From the cell containing the given text, extract its center point as [x, y] coordinate. 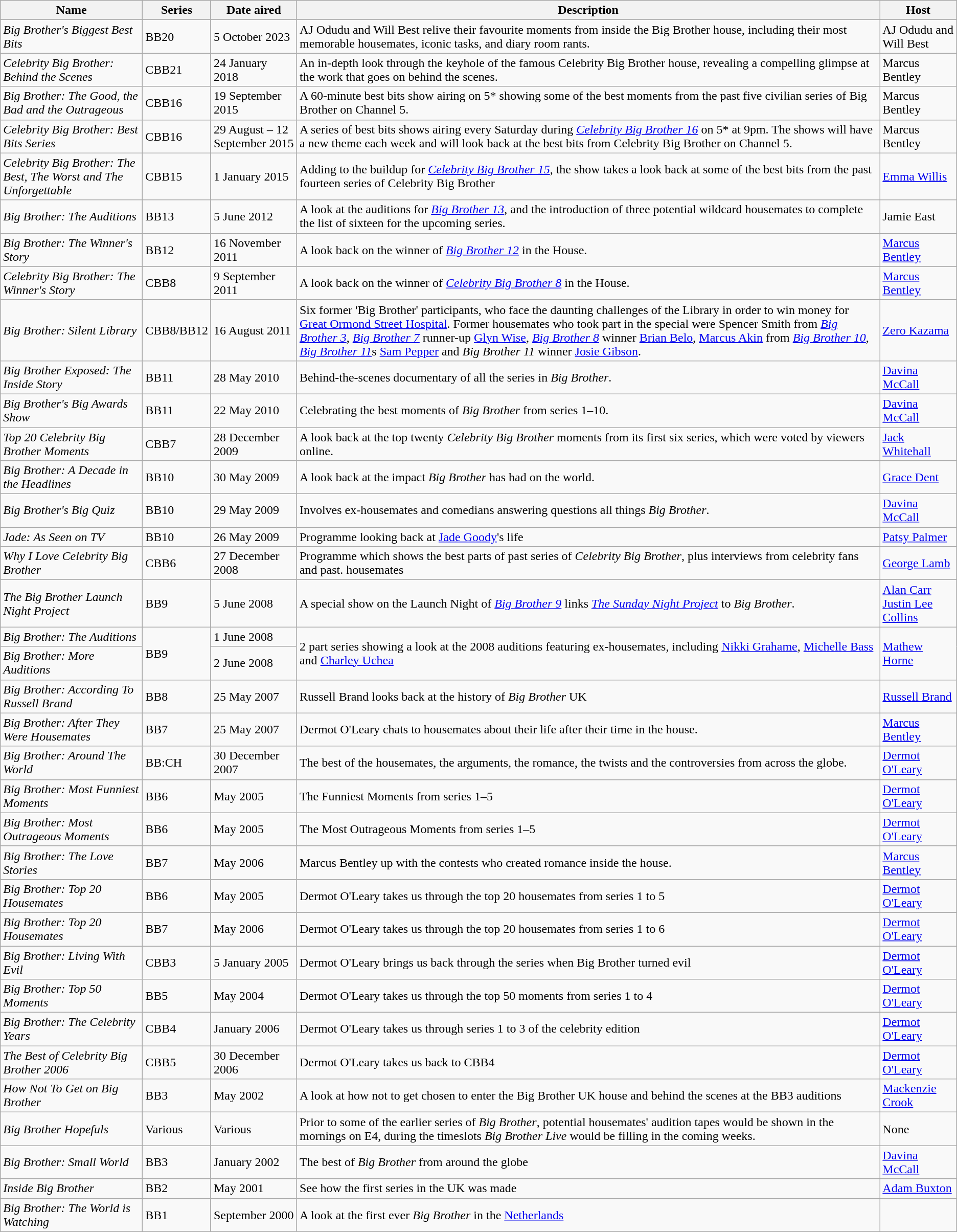
Host [918, 10]
Jade: As Seen on TV [72, 537]
May 2004 [254, 996]
Big Brother's Big Awards Show [72, 410]
Why I Love Celebrity Big Brother [72, 564]
Marcus Bentley up with the contests who created romance inside the house. [588, 862]
May 2002 [254, 1095]
Top 20 Celebrity Big Brother Moments [72, 444]
Big Brother: More Auditions [72, 663]
5 October 2023 [254, 37]
May 2001 [254, 1189]
Big Brother: According To Russell Brand [72, 697]
Mathew Horne [918, 654]
30 December 2006 [254, 1063]
CBB8/BB12 [177, 330]
9 September 2011 [254, 283]
Big Brother: The Celebrity Years [72, 1029]
CBB3 [177, 962]
BB20 [177, 37]
Big Brother: The Winner's Story [72, 250]
16 August 2011 [254, 330]
AJ Odudu and Will Best [918, 37]
January 2006 [254, 1029]
24 January 2018 [254, 70]
BB12 [177, 250]
Big Brother: Small World [72, 1162]
Big Brother: Top 50 Moments [72, 996]
Russell Brand looks back at the history of Big Brother UK [588, 697]
None [918, 1129]
Emma Willis [918, 176]
Patsy Palmer [918, 537]
22 May 2010 [254, 410]
5 June 2012 [254, 217]
16 November 2011 [254, 250]
CBB8 [177, 283]
2 June 2008 [254, 663]
CBB6 [177, 564]
Programme looking back at Jade Goody's life [588, 537]
Jack Whitehall [918, 444]
See how the first series in the UK was made [588, 1189]
The best of the housemates, the arguments, the romance, the twists and the controversies from across the globe. [588, 763]
Alan CarrJustin Lee Collins [918, 603]
26 May 2009 [254, 537]
1 June 2008 [254, 637]
Celebrating the best moments of Big Brother from series 1–10. [588, 410]
Big Brother's Biggest Best Bits [72, 37]
Involves ex-housemates and comedians answering questions all things Big Brother. [588, 510]
CBB4 [177, 1029]
September 2000 [254, 1215]
Big Brother Exposed: The Inside Story [72, 377]
Jamie East [918, 217]
5 June 2008 [254, 603]
Big Brother Hopefuls [72, 1129]
A special show on the Launch Night of Big Brother 9 links The Sunday Night Project to Big Brother. [588, 603]
5 January 2005 [254, 962]
The Most Outrageous Moments from series 1–5 [588, 830]
29 August – 12 September 2015 [254, 136]
The best of Big Brother from around the globe [588, 1162]
Dermot O'Leary takes us back to CBB4 [588, 1063]
28 December 2009 [254, 444]
Big Brother: The Love Stories [72, 862]
2 part series showing a look at the 2008 auditions featuring ex-housemates, including Nikki Grahame, Michelle Bass and Charley Uchea [588, 654]
Date aired [254, 10]
Big Brother: The Good, the Bad and the Outrageous [72, 103]
Description [588, 10]
Big Brother: A Decade in the Headlines [72, 478]
Celebrity Big Brother: The Best, The Worst and The Unforgettable [72, 176]
CBB21 [177, 70]
Big Brother: Around The World [72, 763]
A look at how not to get chosen to enter the Big Brother UK house and behind the scenes at the BB3 auditions [588, 1095]
The Best of Celebrity Big Brother 2006 [72, 1063]
BB8 [177, 697]
Dermot O'Leary brings us back through the series when Big Brother turned evil [588, 962]
CBB7 [177, 444]
19 September 2015 [254, 103]
Big Brother: Most Outrageous Moments [72, 830]
How Not To Get on Big Brother [72, 1095]
January 2002 [254, 1162]
Big Brother: Living With Evil [72, 962]
Programme which shows the best parts of past series of Celebrity Big Brother, plus interviews from celebrity fans and past. housemates [588, 564]
Big Brother's Big Quiz [72, 510]
Adam Buxton [918, 1189]
Zero Kazama [918, 330]
Dermot O'Leary takes us through the top 50 moments from series 1 to 4 [588, 996]
Celebrity Big Brother: The Winner's Story [72, 283]
BB13 [177, 217]
27 December 2008 [254, 564]
The Funniest Moments from series 1–5 [588, 796]
29 May 2009 [254, 510]
Inside Big Brother [72, 1189]
A look back at the impact Big Brother has had on the world. [588, 478]
Dermot O'Leary takes us through the top 20 housemates from series 1 to 6 [588, 929]
1 January 2015 [254, 176]
BB1 [177, 1215]
28 May 2010 [254, 377]
CBB5 [177, 1063]
A look back on the winner of Big Brother 12 in the House. [588, 250]
Big Brother: After They Were Housemates [72, 729]
BB2 [177, 1189]
Behind-the-scenes documentary of all the series in Big Brother. [588, 377]
George Lamb [918, 564]
Dermot O'Leary takes us through series 1 to 3 of the celebrity edition [588, 1029]
BB5 [177, 996]
Dermot O'Leary chats to housemates about their life after their time in the house. [588, 729]
Celebrity Big Brother: Best Bits Series [72, 136]
30 May 2009 [254, 478]
CBB15 [177, 176]
A 60-minute best bits show airing on 5* showing some of the best moments from the past five civilian series of Big Brother on Channel 5. [588, 103]
Name [72, 10]
Mackenzie Crook [918, 1095]
Dermot O'Leary takes us through the top 20 housemates from series 1 to 5 [588, 896]
Series [177, 10]
Big Brother: The World is Watching [72, 1215]
Russell Brand [918, 697]
BB:CH [177, 763]
A look at the first ever Big Brother in the Netherlands [588, 1215]
A look back on the winner of Celebrity Big Brother 8 in the House. [588, 283]
Celebrity Big Brother: Behind the Scenes [72, 70]
Big Brother: Most Funniest Moments [72, 796]
Grace Dent [918, 478]
30 December 2007 [254, 763]
The Big Brother Launch Night Project [72, 603]
A look back at the top twenty Celebrity Big Brother moments from its first six series, which were voted by viewers online. [588, 444]
Big Brother: Silent Library [72, 330]
